Determine the [x, y] coordinate at the center of the cell enclosing the given text.  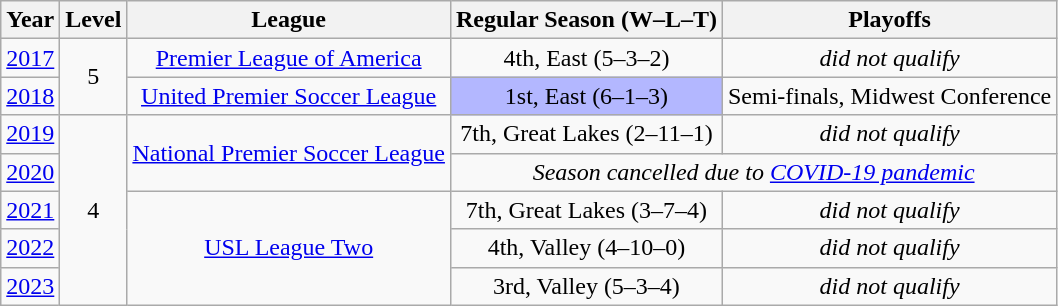
2023 [30, 286]
2018 [30, 96]
National Premier Soccer League [289, 153]
4th, East (5–3–2) [586, 58]
2017 [30, 58]
Playoffs [889, 20]
USL League Two [289, 248]
2022 [30, 248]
7th, Great Lakes (2–11–1) [586, 134]
4th, Valley (4–10–0) [586, 248]
2020 [30, 172]
2019 [30, 134]
Semi-finals, Midwest Conference [889, 96]
7th, Great Lakes (3–7–4) [586, 210]
1st, East (6–1–3) [586, 96]
United Premier Soccer League [289, 96]
Regular Season (W–L–T) [586, 20]
Year [30, 20]
Premier League of America [289, 58]
Level [94, 20]
League [289, 20]
5 [94, 77]
Season cancelled due to COVID-19 pandemic [753, 172]
4 [94, 210]
3rd, Valley (5–3–4) [586, 286]
2021 [30, 210]
